Return the (x, y) coordinate for the center point of the cell that contains the specified text.  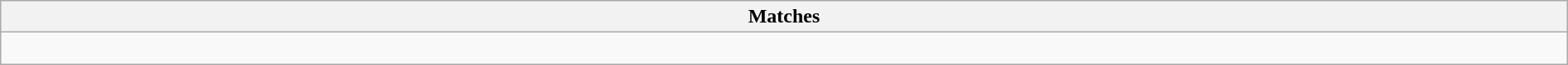
Matches (784, 17)
